Locate the cell with the specified text and output its (X, Y) center coordinate. 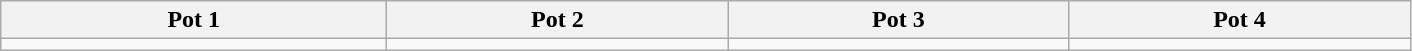
Pot 3 (898, 20)
Pot 2 (558, 20)
Pot 4 (1240, 20)
Pot 1 (194, 20)
